Output the (x, y) coordinate of the center of the cell containing the given text.  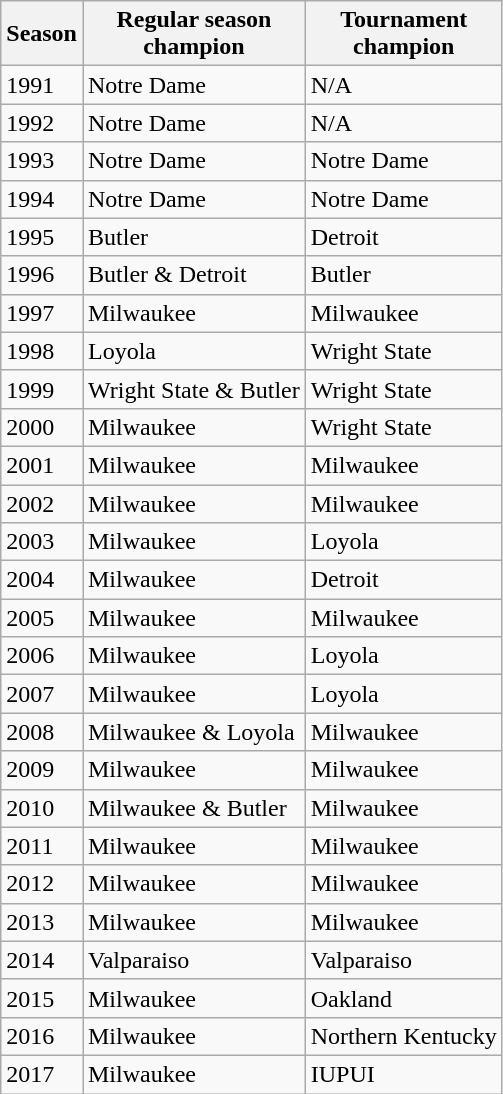
2000 (42, 427)
1998 (42, 351)
2003 (42, 542)
1999 (42, 389)
Northern Kentucky (404, 1036)
2005 (42, 618)
Regular seasonchampion (194, 34)
2013 (42, 922)
Wright State & Butler (194, 389)
2014 (42, 960)
2010 (42, 808)
1996 (42, 275)
Milwaukee & Butler (194, 808)
2016 (42, 1036)
Butler & Detroit (194, 275)
1993 (42, 161)
2004 (42, 580)
2011 (42, 846)
Tournamentchampion (404, 34)
2012 (42, 884)
Milwaukee & Loyola (194, 732)
1995 (42, 237)
Oakland (404, 998)
1994 (42, 199)
Season (42, 34)
2001 (42, 465)
2002 (42, 503)
IUPUI (404, 1074)
2017 (42, 1074)
2007 (42, 694)
1991 (42, 85)
2015 (42, 998)
2006 (42, 656)
1992 (42, 123)
2009 (42, 770)
2008 (42, 732)
1997 (42, 313)
